Scan for the cell matching the given text and deliver its [x, y] coordinate at center. 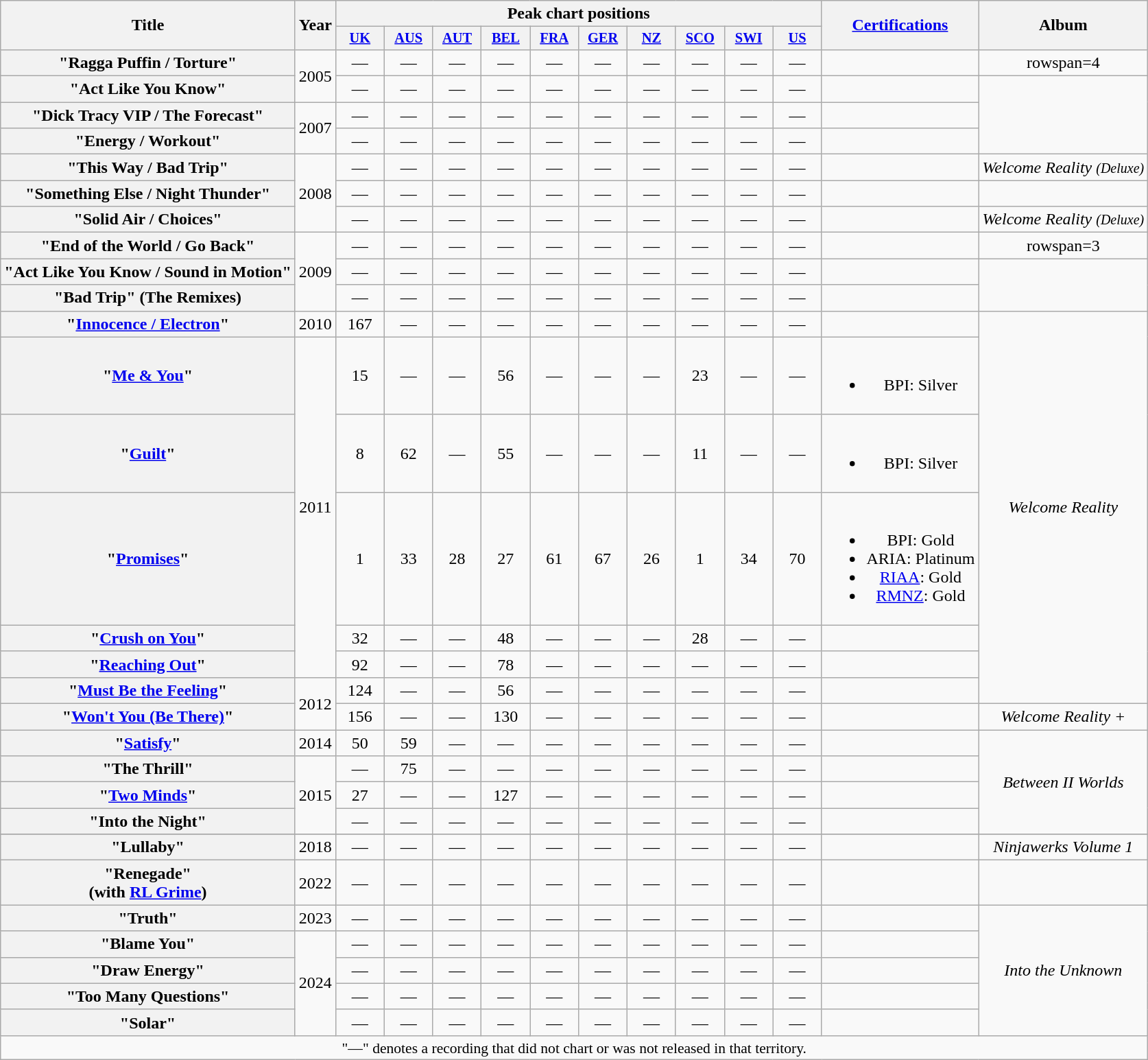
"Solar" [148, 1022]
BEL [506, 38]
AUS [409, 38]
92 [359, 664]
2012 [315, 703]
"This Way / Bad Trip" [148, 167]
rowspan=3 [1063, 246]
"Promises" [148, 558]
59 [409, 743]
"Renegade"(with RL Grime) [148, 882]
"The Thrill" [148, 769]
NZ [651, 38]
Year [315, 25]
"Bad Trip" (The Remixes) [148, 298]
"Blame You" [148, 944]
"Reaching Out" [148, 664]
"Ragga Puffin / Torture" [148, 62]
2022 [315, 882]
"Into the Night" [148, 821]
"Act Like You Know" [148, 89]
55 [506, 453]
26 [651, 558]
Album [1063, 25]
75 [409, 769]
"—" denotes a recording that did not chart or was not released in that territory. [575, 1048]
70 [797, 558]
124 [359, 690]
2008 [315, 193]
Between II Worlds [1063, 782]
2015 [315, 795]
"Innocence / Electron" [148, 324]
67 [603, 558]
"Draw Energy" [148, 970]
Certifications [900, 25]
130 [506, 717]
2014 [315, 743]
"Satisfy" [148, 743]
156 [359, 717]
Peak chart positions [579, 14]
"Energy / Workout" [148, 141]
Into the Unknown [1063, 970]
48 [506, 638]
Title [148, 25]
33 [409, 558]
"Me & You" [148, 376]
SWI [749, 38]
2010 [315, 324]
"End of the World / Go Back" [148, 246]
127 [506, 795]
32 [359, 638]
2024 [315, 983]
BPI: GoldARIA: PlatinumRIAA: GoldRMNZ: Gold [900, 558]
11 [699, 453]
34 [749, 558]
Welcome Reality + [1063, 717]
"Must Be the Feeling" [148, 690]
"Act Like You Know / Sound in Motion" [148, 272]
rowspan=4 [1063, 62]
2007 [315, 128]
"Guilt" [148, 453]
SCO [699, 38]
"Crush on You" [148, 638]
"Too Many Questions" [148, 996]
2009 [315, 272]
"Solid Air / Choices" [148, 220]
167 [359, 324]
2005 [315, 75]
2023 [315, 918]
"Something Else / Night Thunder" [148, 193]
2018 [315, 847]
62 [409, 453]
"Two Minds" [148, 795]
"Won't You (Be There)" [148, 717]
61 [554, 558]
50 [359, 743]
GER [603, 38]
2011 [315, 507]
UK [359, 38]
US [797, 38]
"Lullaby" [148, 847]
78 [506, 664]
"Truth" [148, 918]
FRA [554, 38]
15 [359, 376]
Ninjawerks Volume 1 [1063, 847]
23 [699, 376]
Welcome Reality [1063, 507]
AUT [457, 38]
"Dick Tracy VIP / The Forecast" [148, 115]
8 [359, 453]
